Identify which cell holds the provided text, then report its (X, Y) central coordinate. 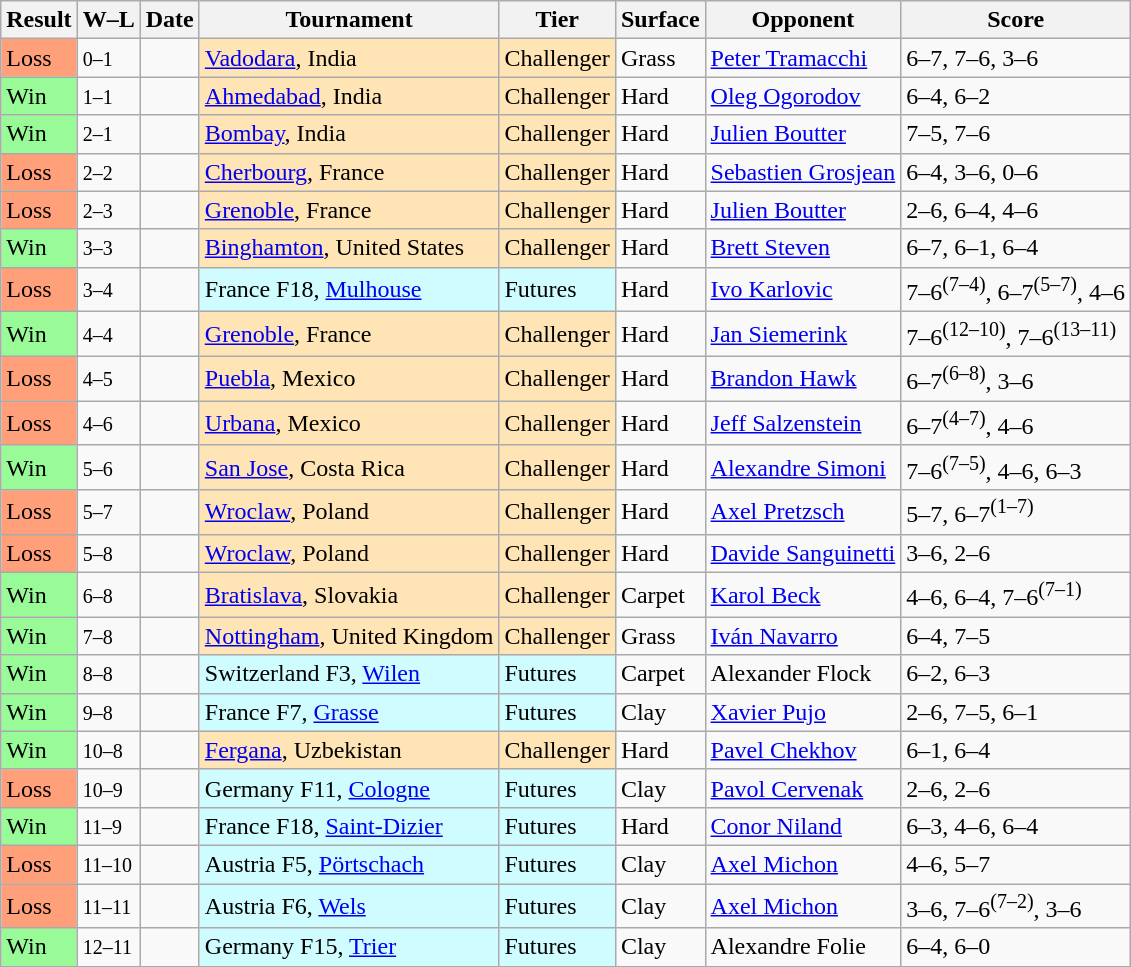
France F7, Grasse (349, 712)
11–10 (108, 865)
3–3 (108, 248)
Pavel Chekhov (803, 750)
5–6 (108, 468)
9–8 (108, 712)
Axel Pretzsch (803, 512)
Jeff Salzenstein (803, 424)
Iván Navarro (803, 636)
Surface (660, 20)
Conor Niland (803, 826)
6–4, 6–2 (1016, 96)
0–1 (108, 58)
Opponent (803, 20)
Tournament (349, 20)
5–8 (108, 554)
6–7(4–7), 4–6 (1016, 424)
Binghamton, United States (349, 248)
Alexandre Simoni (803, 468)
Switzerland F3, Wilen (349, 674)
Germany F15, Trier (349, 947)
7–6(7–5), 4–6, 6–3 (1016, 468)
2–6, 6–4, 4–6 (1016, 210)
Austria F5, Pörtschach (349, 865)
2–2 (108, 172)
10–8 (108, 750)
6–4, 3–6, 0–6 (1016, 172)
Urbana, Mexico (349, 424)
Nottingham, United Kingdom (349, 636)
Date (170, 20)
Ahmedabad, India (349, 96)
6–1, 6–4 (1016, 750)
Xavier Pujo (803, 712)
3–6, 7–6(7–2), 3–6 (1016, 906)
6–7, 7–6, 3–6 (1016, 58)
Vadodara, India (349, 58)
6–4, 7–5 (1016, 636)
4–6, 5–7 (1016, 865)
8–8 (108, 674)
3–6, 2–6 (1016, 554)
France F18, Saint-Dizier (349, 826)
Karol Beck (803, 596)
Result (39, 20)
6–4, 6–0 (1016, 947)
6–2, 6–3 (1016, 674)
Bratislava, Slovakia (349, 596)
Fergana, Uzbekistan (349, 750)
Jan Siemerink (803, 334)
Austria F6, Wels (349, 906)
Oleg Ogorodov (803, 96)
7–6(7–4), 6–7(5–7), 4–6 (1016, 290)
12–11 (108, 947)
Bombay, India (349, 134)
10–9 (108, 788)
Cherbourg, France (349, 172)
6–7(6–8), 3–6 (1016, 378)
4–5 (108, 378)
Pavol Cervenak (803, 788)
W–L (108, 20)
5–7, 6–7(1–7) (1016, 512)
Ivo Karlovic (803, 290)
Davide Sanguinetti (803, 554)
Puebla, Mexico (349, 378)
11–11 (108, 906)
Alexandre Folie (803, 947)
Germany F11, Cologne (349, 788)
Brett Steven (803, 248)
Score (1016, 20)
6–3, 4–6, 6–4 (1016, 826)
11–9 (108, 826)
2–3 (108, 210)
6–8 (108, 596)
Alexander Flock (803, 674)
7–8 (108, 636)
San Jose, Costa Rica (349, 468)
2–6, 2–6 (1016, 788)
7–6(12–10), 7–6(13–11) (1016, 334)
5–7 (108, 512)
4–4 (108, 334)
Sebastien Grosjean (803, 172)
1–1 (108, 96)
Tier (557, 20)
Peter Tramacchi (803, 58)
4–6 (108, 424)
4–6, 6–4, 7–6(7–1) (1016, 596)
3–4 (108, 290)
Brandon Hawk (803, 378)
2–6, 7–5, 6–1 (1016, 712)
2–1 (108, 134)
6–7, 6–1, 6–4 (1016, 248)
7–5, 7–6 (1016, 134)
France F18, Mulhouse (349, 290)
